Return the [X, Y] coordinate for the center point of the cell that contains the specified text.  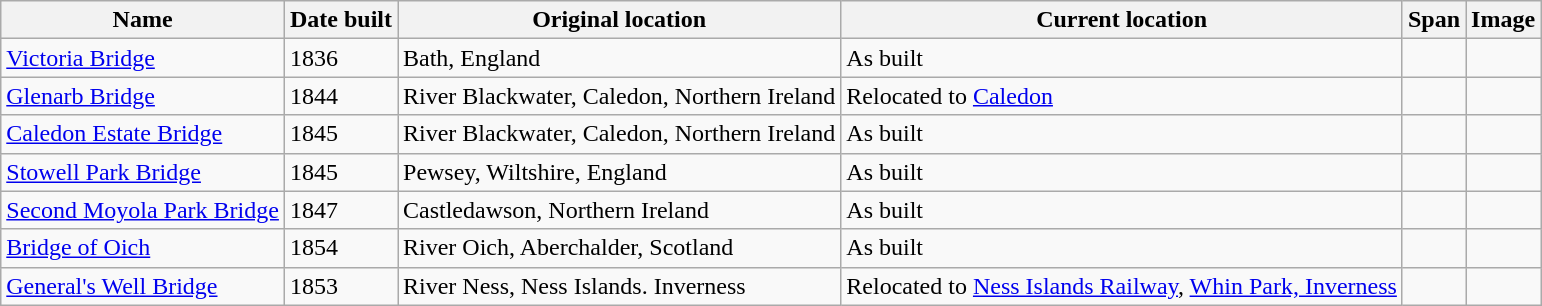
Caledon Estate Bridge [143, 134]
Victoria Bridge [143, 58]
1854 [340, 248]
Date built [340, 20]
Stowell Park Bridge [143, 172]
Bath, England [620, 58]
Name [143, 20]
Second Moyola Park Bridge [143, 210]
Relocated to Caledon [1122, 96]
Current location [1122, 20]
Bridge of Oich [143, 248]
Image [1504, 20]
Original location [620, 20]
1847 [340, 210]
1844 [340, 96]
Relocated to Ness Islands Railway, Whin Park, Inverness [1122, 286]
1836 [340, 58]
Castledawson, Northern Ireland [620, 210]
General's Well Bridge [143, 286]
Span [1434, 20]
River Ness, Ness Islands. Inverness [620, 286]
River Oich, Aberchalder, Scotland [620, 248]
Glenarb Bridge [143, 96]
Pewsey, Wiltshire, England [620, 172]
1853 [340, 286]
